Detect which cell encompasses the target text, then output its (X, Y) center coordinate. 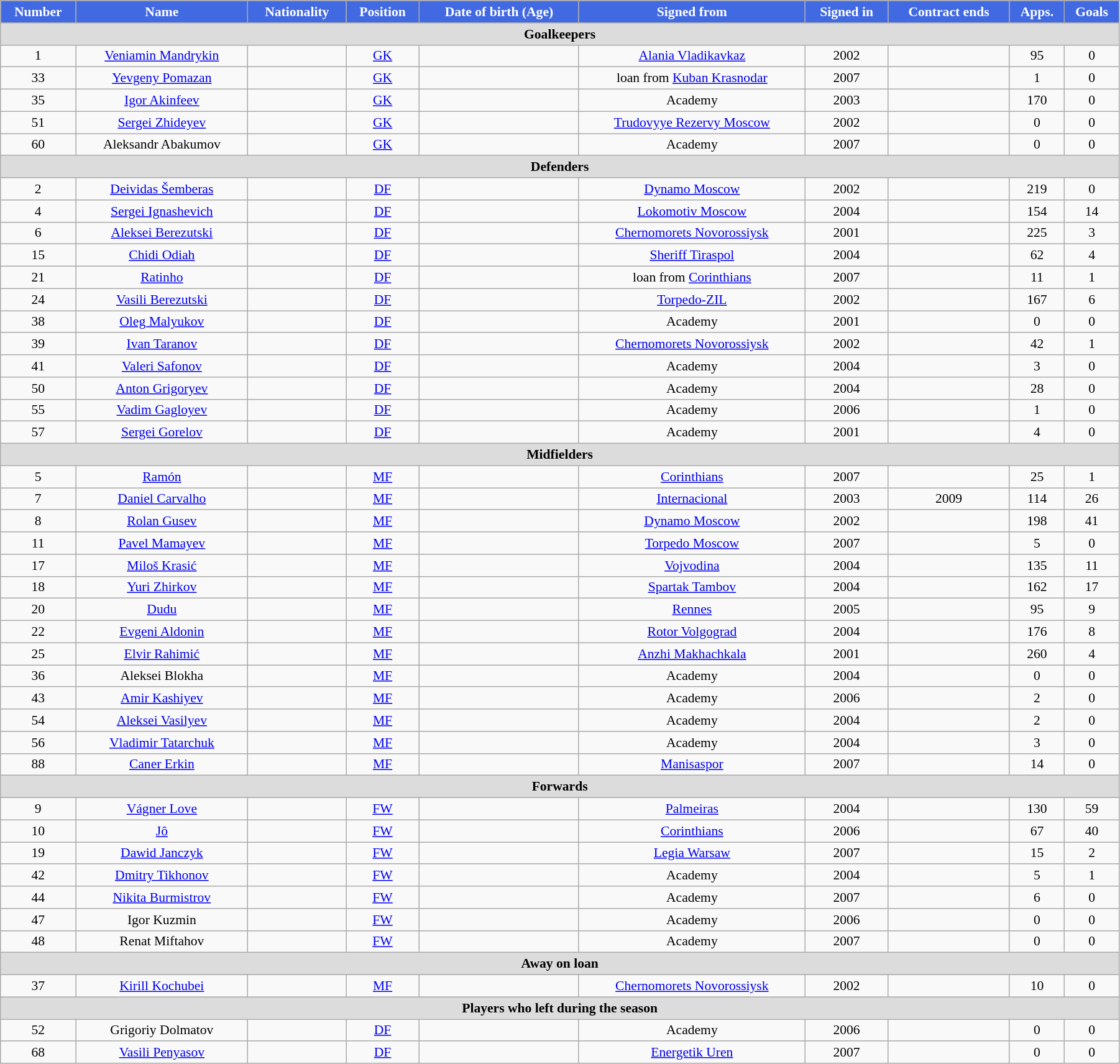
Vasili Penyasov (162, 1053)
Internacional (692, 499)
Veniamin Mandrykin (162, 56)
18 (39, 587)
Goalkeepers (560, 34)
Players who left during the season (560, 1008)
Oleg Malyukov (162, 322)
Signed in (847, 12)
54 (39, 720)
55 (39, 410)
60 (39, 145)
Vágner Love (162, 809)
162 (1037, 587)
Number (39, 12)
Sergei Zhideyev (162, 122)
Sheriff Tiraspol (692, 255)
Trudovyye Rezervy Moscow (692, 122)
19 (39, 853)
43 (39, 699)
22 (39, 632)
Renat Miftahov (162, 942)
59 (1092, 809)
Deividas Šemberas (162, 189)
Aleksei Blokha (162, 676)
38 (39, 322)
Kirill Kochubei (162, 986)
67 (1037, 831)
36 (39, 676)
Elvir Rahimić (162, 654)
24 (39, 300)
Sergei Ignashevich (162, 211)
52 (39, 1030)
33 (39, 78)
Anton Grigoryev (162, 388)
Defenders (560, 167)
Spartak Tambov (692, 587)
Dmitry Tikhonov (162, 876)
Torpedo Moscow (692, 543)
Nikita Burmistrov (162, 897)
219 (1037, 189)
Legia Warsaw (692, 853)
Vadim Gagloyev (162, 410)
2009 (948, 499)
167 (1037, 300)
68 (39, 1053)
88 (39, 764)
Grigoriy Dolmatov (162, 1030)
47 (39, 920)
50 (39, 388)
130 (1037, 809)
35 (39, 101)
170 (1037, 101)
26 (1092, 499)
loan from Kuban Krasnodar (692, 78)
Miloš Krasić (162, 566)
Ivan Taranov (162, 344)
Rotor Volgograd (692, 632)
Forwards (560, 787)
Amir Kashiyev (162, 699)
Torpedo-ZIL (692, 300)
48 (39, 942)
37 (39, 986)
Apps. (1037, 12)
114 (1037, 499)
Ramón (162, 477)
Yevgeny Pomazan (162, 78)
Igor Kuzmin (162, 920)
Palmeiras (692, 809)
Caner Erkin (162, 764)
Position (383, 12)
Goals (1092, 12)
Manisaspor (692, 764)
Ratinho (162, 278)
Vasili Berezutski (162, 300)
Nationality (297, 12)
Pavel Mamayev (162, 543)
Midfielders (560, 455)
260 (1037, 654)
Signed from (692, 12)
Yuri Zhirkov (162, 587)
62 (1037, 255)
Dudu (162, 610)
Away on loan (560, 964)
44 (39, 897)
Evgeni Aldonin (162, 632)
loan from Corinthians (692, 278)
40 (1092, 831)
198 (1037, 521)
51 (39, 122)
225 (1037, 233)
Anzhi Makhachkala (692, 654)
Vladimir Tatarchuk (162, 743)
21 (39, 278)
Name (162, 12)
Aleksei Vasilyev (162, 720)
Sergei Gorelov (162, 433)
7 (39, 499)
28 (1037, 388)
Dawid Janczyk (162, 853)
57 (39, 433)
176 (1037, 632)
Valeri Safonov (162, 366)
135 (1037, 566)
Contract ends (948, 12)
2005 (847, 610)
56 (39, 743)
Aleksei Berezutski (162, 233)
Daniel Carvalho (162, 499)
39 (39, 344)
Rolan Gusev (162, 521)
Chidi Odiah (162, 255)
20 (39, 610)
Alania Vladikavkaz (692, 56)
Igor Akinfeev (162, 101)
Aleksandr Abakumov (162, 145)
Jô (162, 831)
154 (1037, 211)
Lokomotiv Moscow (692, 211)
Date of birth (Age) (498, 12)
Rennes (692, 610)
Vojvodina (692, 566)
Energetik Uren (692, 1053)
